Determine the [X, Y] coordinate at the center of the cell enclosing the given text.  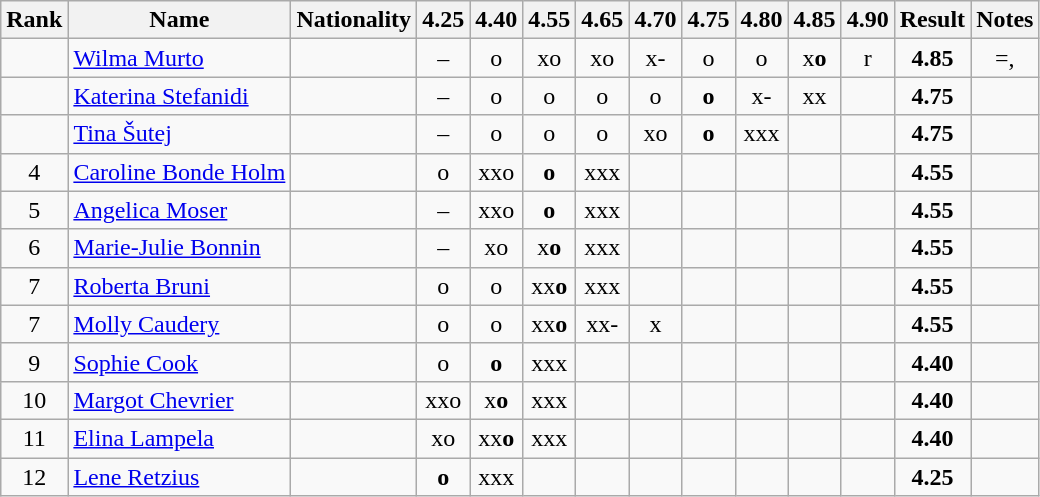
5 [34, 210]
Rank [34, 20]
Caroline Bonde Holm [180, 172]
Result [932, 20]
4.90 [868, 20]
Margot Chevrier [180, 400]
4 [34, 172]
Name [180, 20]
Nationality [354, 20]
Katerina Stefanidi [180, 96]
x [656, 324]
10 [34, 400]
4.65 [602, 20]
=, [1005, 58]
xx [814, 96]
Tina Šutej [180, 134]
r [868, 58]
Molly Caudery [180, 324]
4.70 [656, 20]
Wilma Murto [180, 58]
Lene Retzius [180, 477]
Sophie Cook [180, 362]
12 [34, 477]
4.80 [762, 20]
11 [34, 438]
Marie-Julie Bonnin [180, 248]
9 [34, 362]
6 [34, 248]
Notes [1005, 20]
Roberta Bruni [180, 286]
xx- [602, 324]
Elina Lampela [180, 438]
Angelica Moser [180, 210]
